From the cell containing the given text, extract its center point as [X, Y] coordinate. 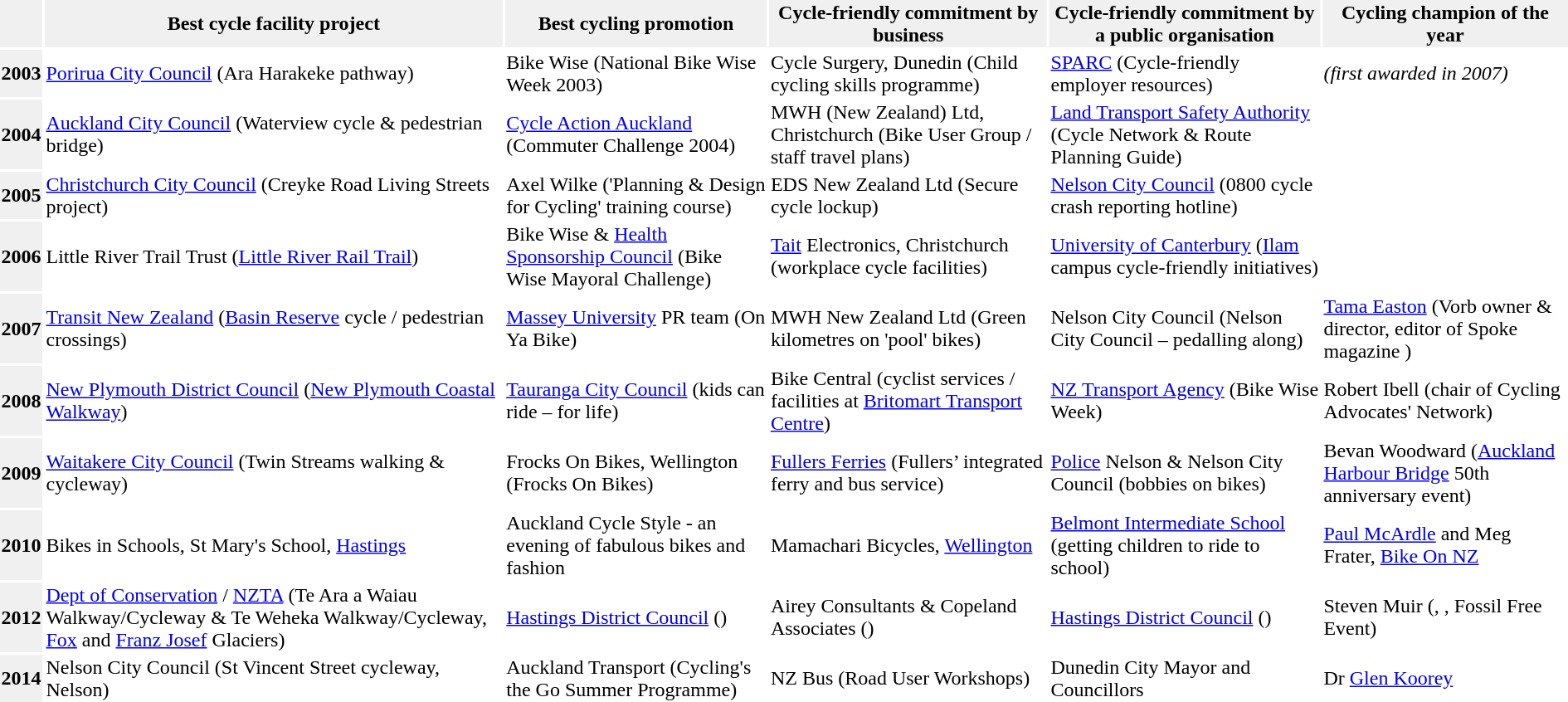
Bevan Woodward (Auckland Harbour Bridge 50th anniversary event) [1445, 473]
Tait Electronics, Christchurch (workplace cycle facilities) [908, 256]
Airey Consultants & Copeland Associates () [908, 617]
Land Transport Safety Authority (Cycle Network & Route Planning Guide) [1185, 134]
Tama Easton (Vorb owner & director, editor of Spoke magazine ) [1445, 329]
2006 [22, 256]
Axel Wilke ('Planning & Design for Cycling' training course) [636, 196]
2009 [22, 473]
Police Nelson & Nelson City Council (bobbies on bikes) [1185, 473]
Waitakere City Council (Twin Streams walking & cycleway) [274, 473]
(first awarded in 2007) [1445, 73]
Mamachari Bicycles, Wellington [908, 545]
2010 [22, 545]
Cycle-friendly commitment by a public organisation [1185, 23]
New Plymouth District Council (New Plymouth Coastal Walkway) [274, 401]
2014 [22, 679]
Auckland Cycle Style - an evening of fabulous bikes and fashion [636, 545]
Frocks On Bikes, Wellington (Frocks On Bikes) [636, 473]
Robert Ibell (chair of Cycling Advocates' Network) [1445, 401]
Nelson City Council (Nelson City Council – pedalling along) [1185, 329]
Bike Wise (National Bike Wise Week 2003) [636, 73]
Auckland City Council (Waterview cycle & pedestrian bridge) [274, 134]
Cycle Action Auckland (Commuter Challenge 2004) [636, 134]
MWH (New Zealand) Ltd, Christchurch (Bike User Group / staff travel plans) [908, 134]
Cycle-friendly commitment by business [908, 23]
Tauranga City Council (kids can ride – for life) [636, 401]
NZ Transport Agency (Bike Wise Week) [1185, 401]
Paul McArdle and Meg Frater, Bike On NZ [1445, 545]
Bike Wise & Health Sponsorship Council (Bike Wise Mayoral Challenge) [636, 256]
Dept of Conservation / NZTA (Te Ara a Waiau Walkway/Cycleway & Te Weheka Walkway/Cycleway, Fox and Franz Josef Glaciers) [274, 617]
Nelson City Council (0800 cycle crash reporting hotline) [1185, 196]
Auckland Transport (Cycling's the Go Summer Programme) [636, 679]
Bike Central (cyclist services / facilities at Britomart Transport Centre) [908, 401]
Massey University PR team (On Ya Bike) [636, 329]
Fullers Ferries (Fullers’ integrated ferry and bus service) [908, 473]
Christchurch City Council (Creyke Road Living Streets project) [274, 196]
Transit New Zealand (Basin Reserve cycle / pedestrian crossings) [274, 329]
2005 [22, 196]
Little River Trail Trust (Little River Rail Trail) [274, 256]
Cycling champion of the year [1445, 23]
Dr Glen Koorey [1445, 679]
NZ Bus (Road User Workshops) [908, 679]
Belmont Intermediate School (getting children to ride to school) [1185, 545]
MWH New Zealand Ltd (Green kilometres on 'pool' bikes) [908, 329]
Steven Muir (, , Fossil Free Event) [1445, 617]
2008 [22, 401]
Cycle Surgery, Dunedin (Child cycling skills programme) [908, 73]
Nelson City Council (St Vincent Street cycleway, Nelson) [274, 679]
Dunedin City Mayor and Councillors [1185, 679]
Best cycling promotion [636, 23]
Porirua City Council (Ara Harakeke pathway) [274, 73]
2004 [22, 134]
EDS New Zealand Ltd (Secure cycle lockup) [908, 196]
Bikes in Schools, St Mary's School, Hastings [274, 545]
2007 [22, 329]
2012 [22, 617]
University of Canterbury (Ilam campus cycle-friendly initiatives) [1185, 256]
SPARC (Cycle-friendly employer resources) [1185, 73]
2003 [22, 73]
Best cycle facility project [274, 23]
